Return [X, Y] of the center of cell containing provided text 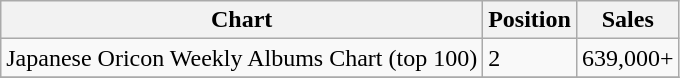
Chart [242, 20]
Sales [628, 20]
639,000+ [628, 58]
Japanese Oricon Weekly Albums Chart (top 100) [242, 58]
Position [530, 20]
2 [530, 58]
